Provide the (x, y) coordinate of the cell's center where the given text is located.  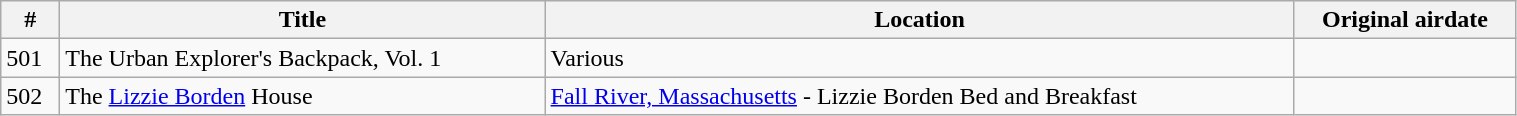
501 (30, 58)
Title (302, 20)
Fall River, Massachusetts - Lizzie Borden Bed and Breakfast (920, 96)
# (30, 20)
502 (30, 96)
Various (920, 58)
The Urban Explorer's Backpack, Vol. 1 (302, 58)
Location (920, 20)
The Lizzie Borden House (302, 96)
Original airdate (1405, 20)
